Return the (X, Y) coordinate for the center point of the cell that contains the specified text.  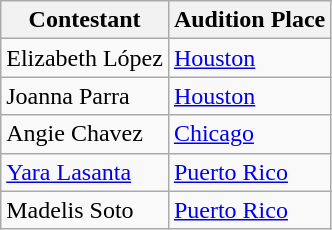
Contestant (85, 20)
Audition Place (249, 20)
Chicago (249, 134)
Yara Lasanta (85, 172)
Joanna Parra (85, 96)
Elizabeth López (85, 58)
Madelis Soto (85, 210)
Angie Chavez (85, 134)
